From the cell containing the given text, extract its center point as [x, y] coordinate. 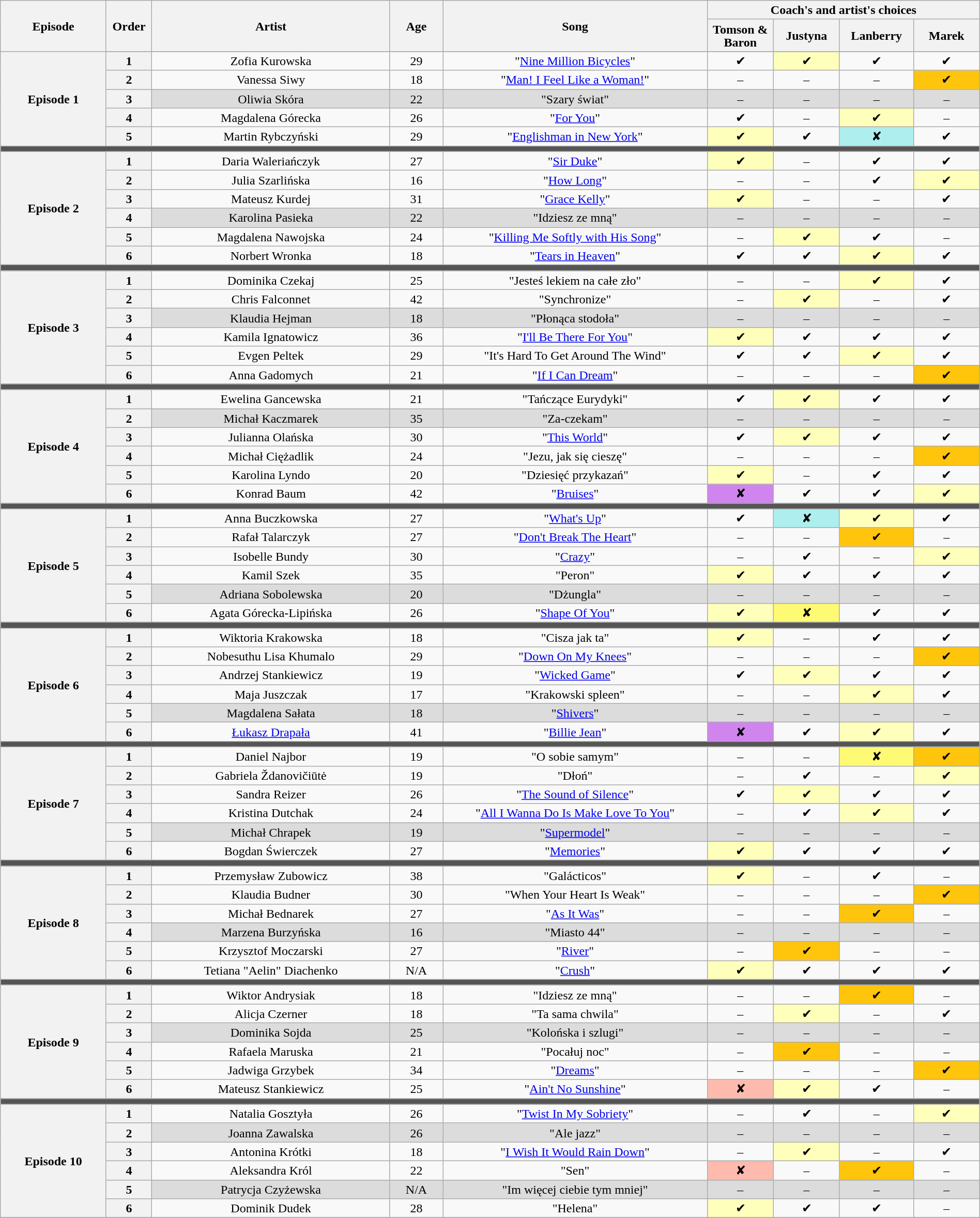
Karolina Lyndo [271, 474]
Song [575, 26]
"Billie Jean" [575, 732]
Klaudia Budner [271, 894]
Kamil Szek [271, 575]
"Jezu, jak się cieszę" [575, 456]
Episode 5 [54, 565]
Patrycja Czyżewska [271, 1190]
Rafaela Maruska [271, 1051]
31 [416, 198]
Przemysław Zubowicz [271, 875]
"Nine Million Bicycles" [575, 61]
"How Long" [575, 180]
Klaudia Hejman [271, 318]
Isobelle Bundy [271, 556]
Łukasz Drapała [271, 732]
"Crazy" [575, 556]
"Down On My Knees" [575, 656]
"Twist In My Sobriety" [575, 1114]
Norbert Wronka [271, 255]
"Pocałuj noc" [575, 1051]
"Ain't No Sunshine" [575, 1089]
Rafał Talarczyk [271, 537]
Episode 9 [54, 1042]
"Miasto 44" [575, 932]
"If I Can Dream" [575, 374]
"Tańczące Eurydyki" [575, 399]
Adriana Sobolewska [271, 594]
Daria Waleriańczyk [271, 161]
Mateusz Stankiewicz [271, 1089]
"Szary świat" [575, 98]
"Tears in Heaven" [575, 255]
Ewelina Gancewska [271, 399]
Lanberry [877, 35]
Order [129, 26]
"Memories" [575, 851]
Maja Juszczak [271, 695]
36 [416, 337]
38 [416, 875]
"Cisza jak ta" [575, 638]
Agata Górecka-Lipińska [271, 613]
Marek [946, 35]
Magdalena Sałata [271, 713]
"Krakowski spleen" [575, 695]
Wiktoria Krakowska [271, 638]
Oliwia Skóra [271, 98]
Michał Ciężadlik [271, 456]
"Englishman in New York" [575, 136]
Joanna Zawalska [271, 1133]
Dominik Dudek [271, 1208]
Sandra Reizer [271, 795]
Magdalena Nawojska [271, 237]
Zofia Kurowska [271, 61]
Episode 1 [54, 98]
"Dreams" [575, 1071]
Episode 7 [54, 803]
Karolina Pasieka [271, 218]
28 [416, 1208]
Natalia Gosztyła [271, 1114]
"Helena" [575, 1208]
"I'll Be There For You" [575, 337]
Age [416, 26]
"Sir Duke" [575, 161]
Gabriela Ždanovičiūtė [271, 775]
Anna Buczkowska [271, 519]
Kamila Ignatowicz [271, 337]
Episode 10 [54, 1161]
Evgen Peltek [271, 356]
"Shape Of You" [575, 613]
Andrzej Stankiewicz [271, 675]
Kristina Dutchak [271, 813]
"O sobie samym" [575, 757]
Mateusz Kurdej [271, 198]
"I Wish It Would Rain Down" [575, 1151]
"Shivers" [575, 713]
41 [416, 732]
Martin Rybczyński [271, 136]
Tomson & Baron [740, 35]
Episode 2 [54, 208]
"As It Was" [575, 914]
"Im więcej ciebie tym mniej" [575, 1190]
Julia Szarlińska [271, 180]
Artist [271, 26]
Wiktor Andrysiak [271, 994]
"Wicked Game" [575, 675]
"Ale jazz" [575, 1133]
"It's Hard To Get Around The Wind" [575, 356]
"Dżungla" [575, 594]
"Supermodel" [575, 832]
Episode [54, 26]
Anna Gadomych [271, 374]
"Crush" [575, 970]
Alicja Czerner [271, 1014]
"Bruises" [575, 494]
Daniel Najbor [271, 757]
"Galácticos" [575, 875]
"Dłoń" [575, 775]
Michał Kaczmarek [271, 419]
"The Sound of Silence" [575, 795]
Marzena Burzyńska [271, 932]
"Ta sama chwila" [575, 1014]
Vanessa Siwy [271, 80]
"Jesteś lekiem na całe zło" [575, 280]
"Peron" [575, 575]
"Synchronize" [575, 299]
"All I Wanna Do Is Make Love To You" [575, 813]
Episode 4 [54, 446]
"Man! I Feel Like a Woman!" [575, 80]
Episode 8 [54, 923]
Coach's and artist's choices [844, 10]
Episode 3 [54, 328]
Dominika Sojda [271, 1032]
Krzysztof Moczarski [271, 951]
Chris Falconnet [271, 299]
"What's Up" [575, 519]
Michał Chrapek [271, 832]
Magdalena Górecka [271, 118]
"Kolońska i szlugi" [575, 1032]
Dominika Czekaj [271, 280]
Julianna Olańska [271, 437]
Michał Bednarek [271, 914]
Justyna [806, 35]
Bogdan Świerczek [271, 851]
Nobesuthu Lisa Khumalo [271, 656]
"Grace Kelly" [575, 198]
Jadwiga Grzybek [271, 1071]
"For You" [575, 118]
"Płonąca stodoła" [575, 318]
17 [416, 695]
Episode 6 [54, 684]
"Killing Me Softly with His Song" [575, 237]
Antonina Krótki [271, 1151]
Konrad Baum [271, 494]
34 [416, 1071]
"Za-czekam" [575, 419]
"This World" [575, 437]
"Sen" [575, 1170]
"When Your Heart Is Weak" [575, 894]
"Dziesięć przykazań" [575, 474]
"Don't Break The Heart" [575, 537]
"River" [575, 951]
Aleksandra Król [271, 1170]
Tetiana "Aelin" Diachenko [271, 970]
